Scan for the cell matching the given text and deliver its [x, y] coordinate at center. 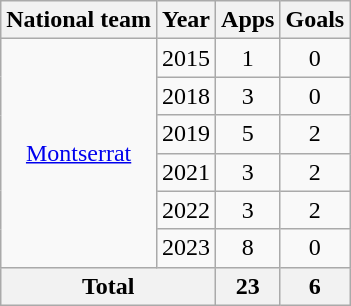
8 [248, 248]
National team [79, 20]
Year [186, 20]
2018 [186, 96]
1 [248, 58]
23 [248, 286]
Total [108, 286]
6 [315, 286]
2015 [186, 58]
5 [248, 134]
Apps [248, 20]
2023 [186, 248]
Montserrat [79, 153]
2021 [186, 172]
2019 [186, 134]
2022 [186, 210]
Goals [315, 20]
